Pinpoint the cell where the given text exists, returning its [x, y] midpoint coordinate. 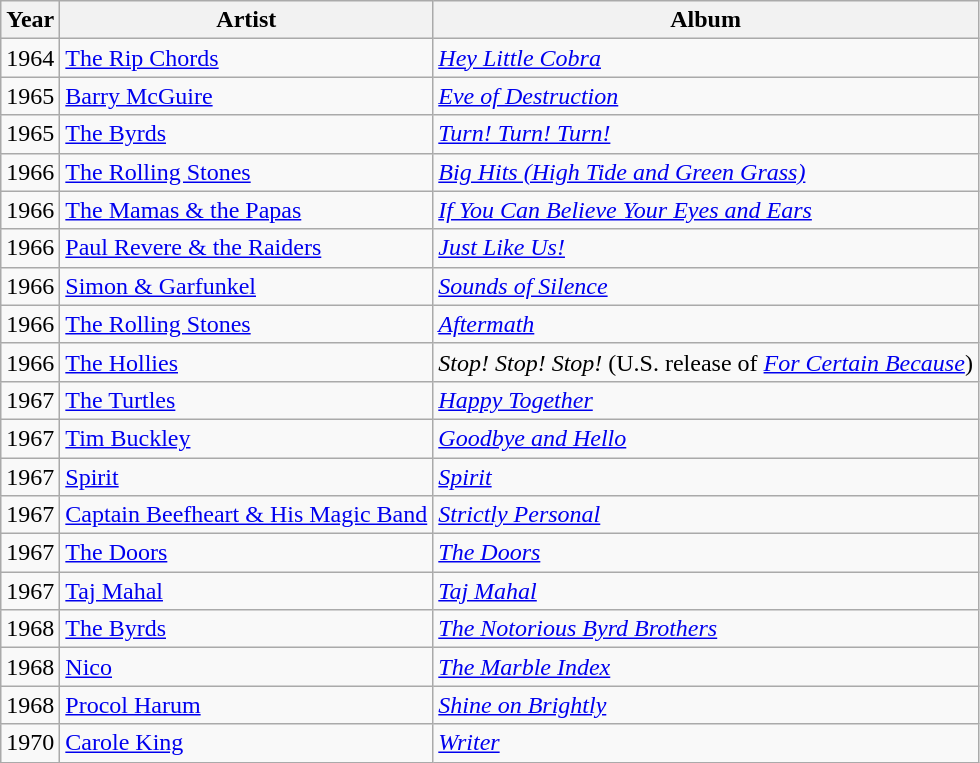
Captain Beefheart & His Magic Band [246, 515]
The Mamas & the Papas [246, 210]
Paul Revere & the Raiders [246, 248]
Eve of Destruction [706, 96]
The Notorious Byrd Brothers [706, 629]
The Hollies [246, 362]
The Rip Chords [246, 58]
Writer [706, 743]
1970 [30, 743]
1964 [30, 58]
Artist [246, 20]
The Turtles [246, 400]
Tim Buckley [246, 438]
Aftermath [706, 324]
Strictly Personal [706, 515]
Hey Little Cobra [706, 58]
Sounds of Silence [706, 286]
Carole King [246, 743]
Simon & Garfunkel [246, 286]
Album [706, 20]
Barry McGuire [246, 96]
If You Can Believe Your Eyes and Ears [706, 210]
Stop! Stop! Stop! (U.S. release of For Certain Because) [706, 362]
Procol Harum [246, 705]
Just Like Us! [706, 248]
Nico [246, 667]
Year [30, 20]
Big Hits (High Tide and Green Grass) [706, 172]
Turn! Turn! Turn! [706, 134]
Shine on Brightly [706, 705]
The Marble Index [706, 667]
Happy Together [706, 400]
Goodbye and Hello [706, 438]
